Return [X, Y] of the center of cell containing provided text 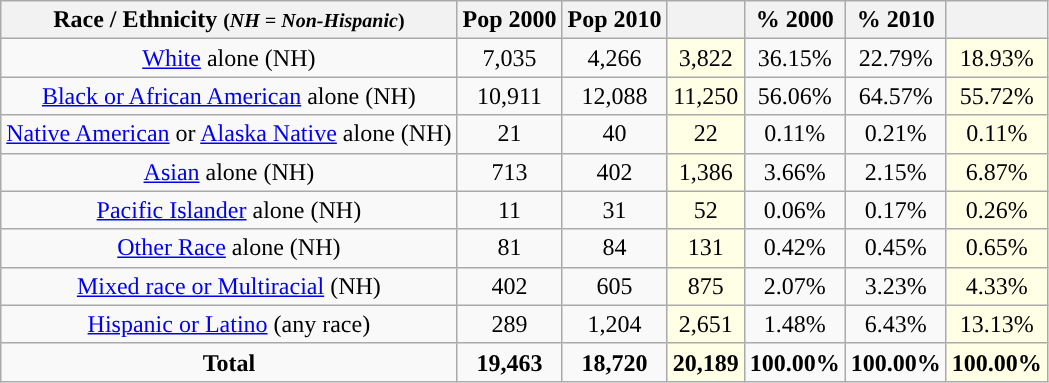
Pacific Islander alone (NH) [229, 210]
22.79% [896, 58]
81 [510, 248]
4,266 [614, 58]
Black or African American alone (NH) [229, 96]
Total [229, 362]
% 2000 [794, 20]
0.06% [794, 210]
11,250 [706, 96]
18.93% [996, 58]
289 [510, 324]
0.65% [996, 248]
0.45% [896, 248]
Pop 2000 [510, 20]
2.07% [794, 286]
White alone (NH) [229, 58]
Race / Ethnicity (NH = Non-Hispanic) [229, 20]
3.23% [896, 286]
19,463 [510, 362]
6.43% [896, 324]
3,822 [706, 58]
31 [614, 210]
Native American or Alaska Native alone (NH) [229, 134]
52 [706, 210]
7,035 [510, 58]
1,386 [706, 172]
0.17% [896, 210]
36.15% [794, 58]
0.21% [896, 134]
12,088 [614, 96]
18,720 [614, 362]
Other Race alone (NH) [229, 248]
0.42% [794, 248]
713 [510, 172]
6.87% [996, 172]
0.26% [996, 210]
605 [614, 286]
64.57% [896, 96]
1,204 [614, 324]
55.72% [996, 96]
131 [706, 248]
Pop 2010 [614, 20]
40 [614, 134]
Asian alone (NH) [229, 172]
4.33% [996, 286]
Mixed race or Multiracial (NH) [229, 286]
84 [614, 248]
21 [510, 134]
1.48% [794, 324]
20,189 [706, 362]
2.15% [896, 172]
Hispanic or Latino (any race) [229, 324]
56.06% [794, 96]
% 2010 [896, 20]
875 [706, 286]
22 [706, 134]
13.13% [996, 324]
11 [510, 210]
2,651 [706, 324]
3.66% [794, 172]
10,911 [510, 96]
